Search for the cell housing the specified text and yield its [x, y] center coordinate. 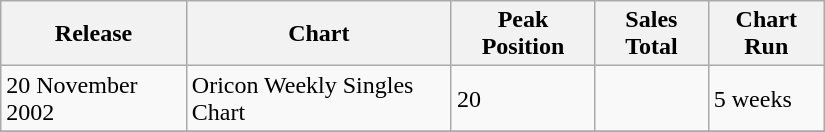
5 weeks [766, 98]
Chart Run [766, 34]
Peak Position [522, 34]
Chart [318, 34]
Sales Total [652, 34]
20 November 2002 [94, 98]
20 [522, 98]
Release [94, 34]
Oricon Weekly Singles Chart [318, 98]
